Return [x, y] of the center of cell containing provided text 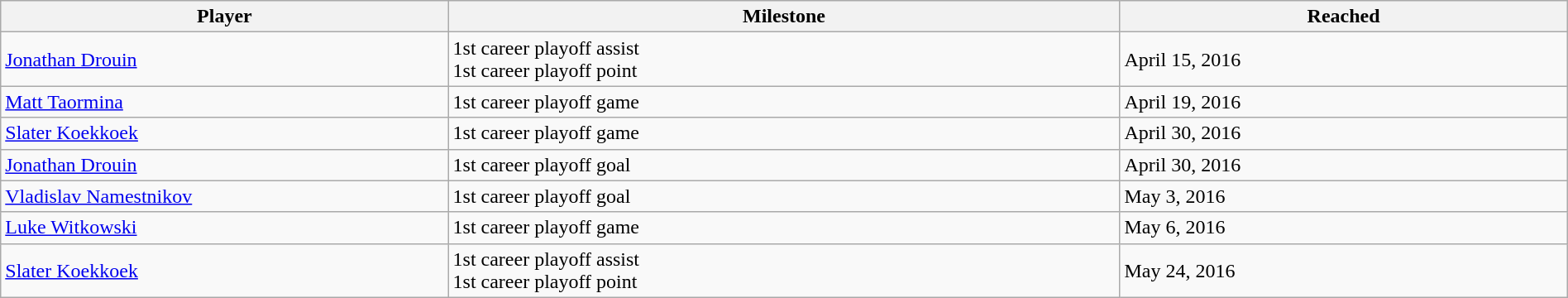
Milestone [784, 17]
May 3, 2016 [1343, 196]
Matt Taormina [225, 102]
April 19, 2016 [1343, 102]
May 24, 2016 [1343, 270]
Player [225, 17]
May 6, 2016 [1343, 228]
Vladislav Namestnikov [225, 196]
Luke Witkowski [225, 228]
April 15, 2016 [1343, 60]
Reached [1343, 17]
